Detect which cell encompasses the target text, then output its [X, Y] center coordinate. 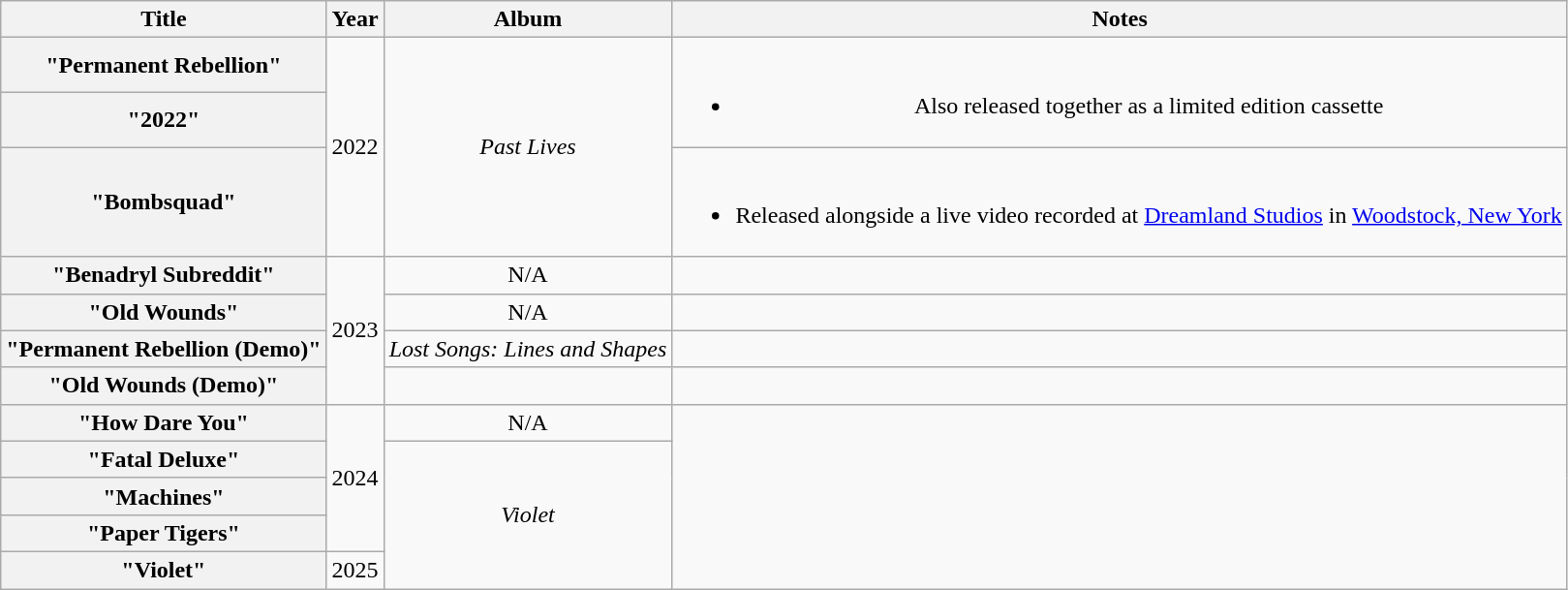
Violet [528, 514]
Year [354, 19]
2024 [354, 478]
"Permanent Rebellion" [164, 66]
Title [164, 19]
"Fatal Deluxe" [164, 459]
"2022" [164, 120]
"How Dare You" [164, 422]
Notes [1120, 19]
"Old Wounds" [164, 312]
"Paper Tigers" [164, 533]
Lost Songs: Lines and Shapes [528, 349]
"Bombsquad" [164, 202]
"Violet" [164, 570]
Past Lives [528, 147]
2022 [354, 147]
2025 [354, 570]
"Permanent Rebellion (Demo)" [164, 349]
"Old Wounds (Demo)" [164, 386]
Also released together as a limited edition cassette [1120, 93]
Released alongside a live video recorded at Dreamland Studios in Woodstock, New York [1120, 202]
2023 [354, 330]
Album [528, 19]
"Benadryl Subreddit" [164, 275]
"Machines" [164, 496]
